From the cell containing the given text, extract its center point as [x, y] coordinate. 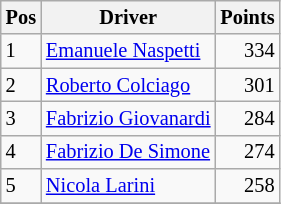
Nicola Larini [128, 186]
1 [21, 51]
Points [247, 17]
2 [21, 85]
Fabrizio De Simone [128, 152]
258 [247, 186]
4 [21, 152]
Driver [128, 17]
301 [247, 85]
334 [247, 51]
Pos [21, 17]
Fabrizio Giovanardi [128, 118]
Emanuele Naspetti [128, 51]
3 [21, 118]
284 [247, 118]
274 [247, 152]
5 [21, 186]
Roberto Colciago [128, 85]
